Search for the cell housing the specified text and yield its (x, y) center coordinate. 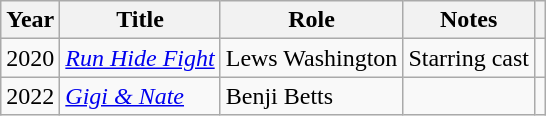
2020 (30, 58)
Gigi & Nate (140, 96)
Run Hide Fight (140, 58)
Lews Washington (312, 58)
Role (312, 20)
Year (30, 20)
Notes (469, 20)
Starring cast (469, 58)
2022 (30, 96)
Title (140, 20)
Benji Betts (312, 96)
